Identify which cell holds the provided text, then report its (x, y) central coordinate. 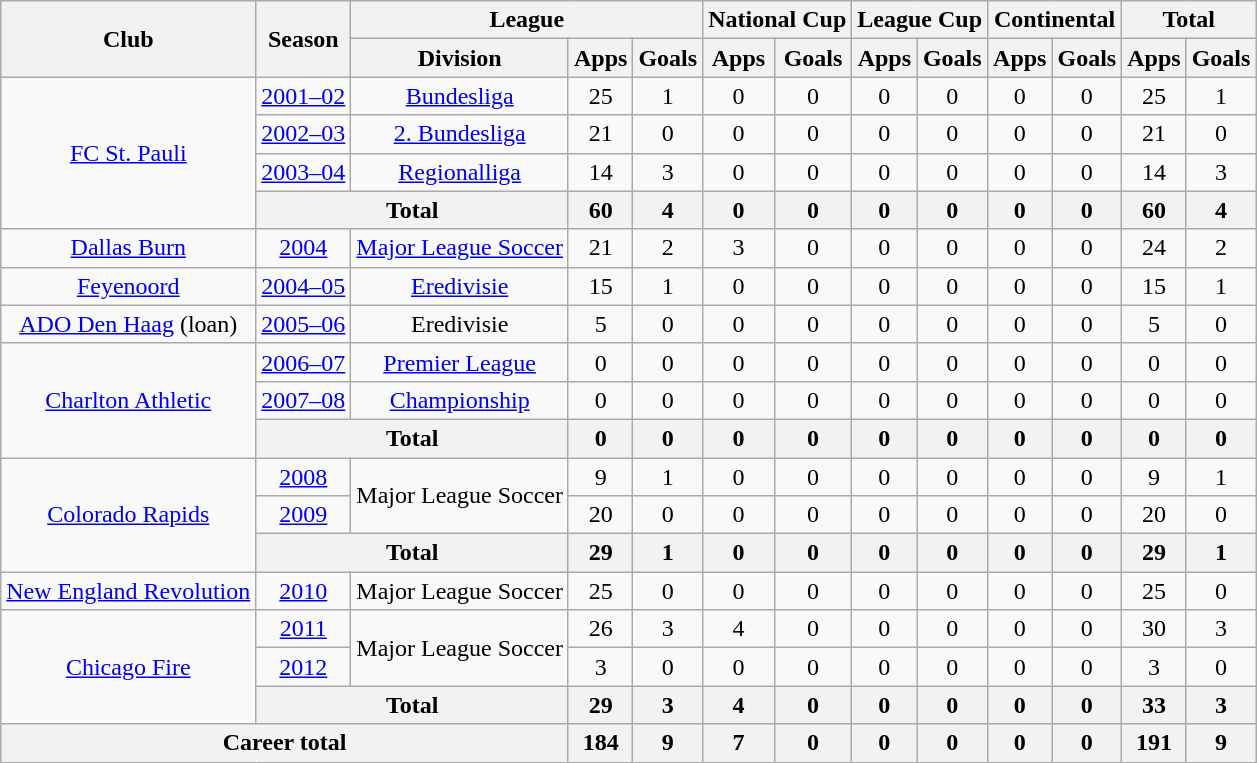
Bundesliga (460, 96)
Career total (285, 743)
2007–08 (304, 400)
Club (128, 39)
Division (460, 58)
184 (600, 743)
2011 (304, 629)
30 (1154, 629)
League Cup (920, 20)
2004–05 (304, 286)
24 (1154, 248)
2010 (304, 591)
2012 (304, 667)
Season (304, 39)
Dallas Burn (128, 248)
League (527, 20)
2003–04 (304, 172)
33 (1154, 705)
FC St. Pauli (128, 153)
26 (600, 629)
New England Revolution (128, 591)
Continental (1055, 20)
2004 (304, 248)
Championship (460, 400)
2. Bundesliga (460, 134)
2002–03 (304, 134)
National Cup (778, 20)
2005–06 (304, 324)
Feyenoord (128, 286)
Regionalliga (460, 172)
ADO Den Haag (loan) (128, 324)
Chicago Fire (128, 667)
2009 (304, 515)
2008 (304, 477)
Premier League (460, 362)
Colorado Rapids (128, 515)
191 (1154, 743)
2006–07 (304, 362)
2001–02 (304, 96)
Charlton Athletic (128, 400)
7 (739, 743)
